Capture the cell that displays the provided text and extract its (x, y) central coordinate. 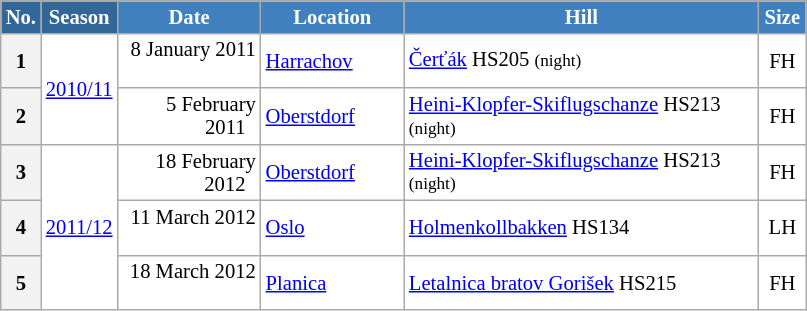
2 (21, 116)
1 (21, 60)
Čerťák HS205 (night) (582, 60)
Season (80, 16)
Size (782, 16)
LH (782, 228)
18 February 2012 (188, 172)
Letalnica bratov Gorišek HS215 (582, 282)
Harrachov (332, 60)
Location (332, 16)
Planica (332, 282)
4 (21, 228)
18 March 2012 (188, 282)
Hill (582, 16)
3 (21, 172)
5 (21, 282)
Holmenkollbakken HS134 (582, 228)
11 March 2012 (188, 228)
5 February 2011 (188, 116)
8 January 2011 (188, 60)
No. (21, 16)
2010/11 (80, 88)
Date (188, 16)
Oslo (332, 228)
2011/12 (80, 227)
